Return the (x, y) coordinate for the center point of the cell that contains the specified text.  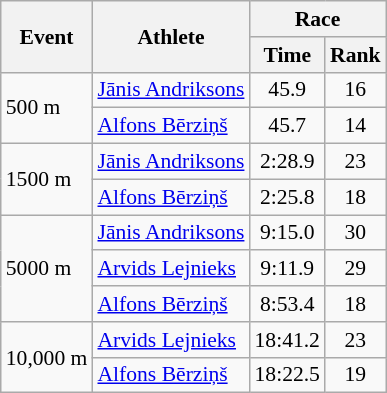
2:25.8 (286, 197)
10,000 m (47, 358)
Event (47, 36)
2:28.9 (286, 162)
Rank (356, 55)
30 (356, 233)
45.9 (286, 90)
16 (356, 90)
45.7 (286, 126)
Race (317, 19)
8:53.4 (286, 304)
18:41.2 (286, 340)
19 (356, 375)
5000 m (47, 268)
9:11.9 (286, 269)
1500 m (47, 180)
Time (286, 55)
14 (356, 126)
9:15.0 (286, 233)
29 (356, 269)
500 m (47, 108)
Athlete (170, 36)
18:22.5 (286, 375)
